For the text-containing cell, return its midpoint in (x, y) coordinate format. 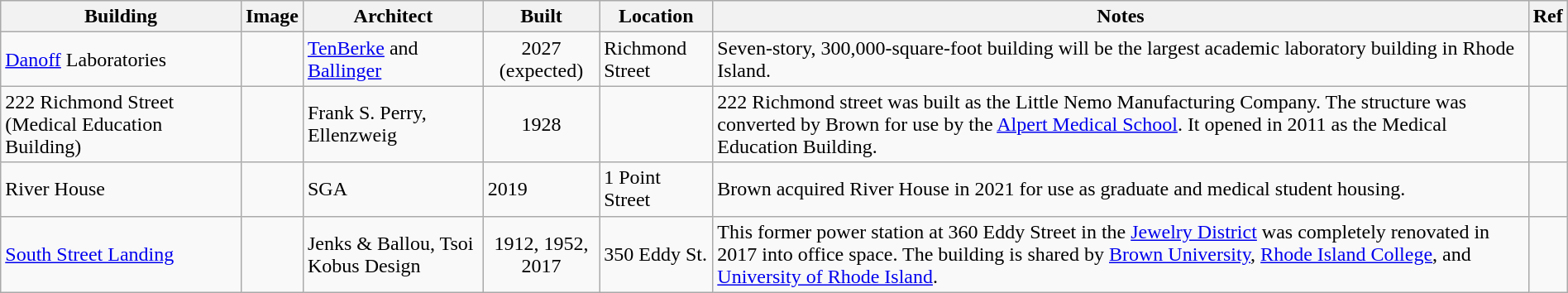
Seven-story, 300,000-square-foot building will be the largest academic laboratory building in Rhode Island. (1121, 60)
1 Point Street (657, 189)
Richmond Street (657, 60)
South Street Landing (121, 254)
Architect (393, 17)
2019 (541, 189)
Jenks & Ballou, Tsoi Kobus Design (393, 254)
Built (541, 17)
Ref (1548, 17)
Image (271, 17)
Brown acquired River House in 2021 for use as graduate and medical student housing. (1121, 189)
TenBerke and Ballinger (393, 60)
River House (121, 189)
1912, 1952, 2017 (541, 254)
Location (657, 17)
350 Eddy St. (657, 254)
Notes (1121, 17)
2027 (expected) (541, 60)
Danoff Laboratories (121, 60)
1928 (541, 124)
222 Richmond Street (Medical Education Building) (121, 124)
Frank S. Perry, Ellenzweig (393, 124)
Building (121, 17)
SGA (393, 189)
